Determine the [X, Y] coordinate at the center of the cell enclosing the given text.  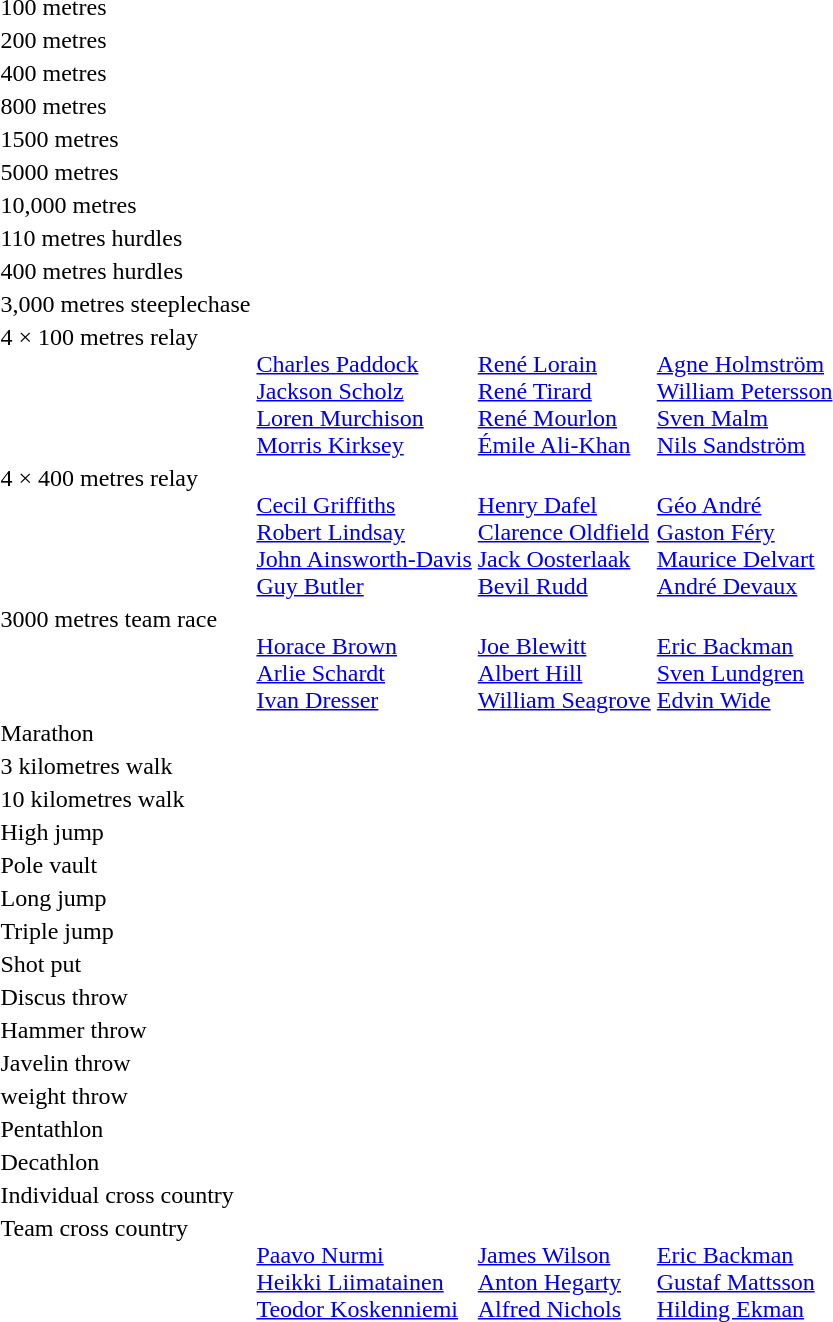
Henry DafelClarence OldfieldJack OosterlaakBevil Rudd [564, 532]
Joe BlewittAlbert HillWilliam Seagrove [564, 660]
Charles PaddockJackson ScholzLoren MurchisonMorris Kirksey [364, 391]
Horace BrownArlie SchardtIvan Dresser [364, 660]
Cecil GriffithsRobert LindsayJohn Ainsworth-DavisGuy Butler [364, 532]
René LorainRené TirardRené MourlonÉmile Ali-Khan [564, 391]
